Return [x, y] of the center of cell containing provided text 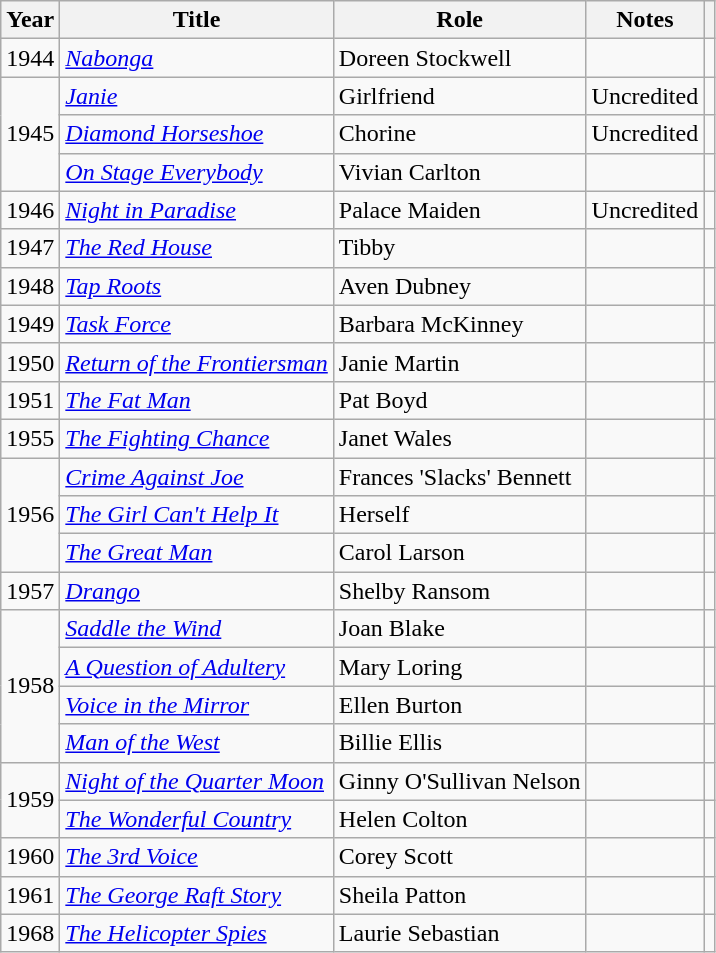
Night in Paradise [196, 210]
Laurie Sebastian [460, 933]
Mary Loring [460, 667]
Voice in the Mirror [196, 705]
Chorine [460, 134]
Barbara McKinney [460, 324]
Ginny O'Sullivan Nelson [460, 781]
Doreen Stockwell [460, 58]
The Red House [196, 248]
Role [460, 20]
Return of the Frontiersman [196, 362]
1949 [30, 324]
On Stage Everybody [196, 172]
Shelby Ransom [460, 591]
Joan Blake [460, 629]
1950 [30, 362]
Night of the Quarter Moon [196, 781]
Notes [645, 20]
1951 [30, 400]
Ellen Burton [460, 705]
1948 [30, 286]
1955 [30, 438]
Janie [196, 96]
The Fat Man [196, 400]
Saddle the Wind [196, 629]
Aven Dubney [460, 286]
The Girl Can't Help It [196, 515]
Title [196, 20]
A Question of Adultery [196, 667]
The Wonderful Country [196, 819]
Corey Scott [460, 857]
Girlfriend [460, 96]
1957 [30, 591]
Herself [460, 515]
Vivian Carlton [460, 172]
1960 [30, 857]
1956 [30, 515]
Year [30, 20]
1959 [30, 800]
Man of the West [196, 743]
Janet Wales [460, 438]
1945 [30, 134]
Tibby [460, 248]
Crime Against Joe [196, 477]
The 3rd Voice [196, 857]
Tap Roots [196, 286]
1958 [30, 686]
The George Raft Story [196, 895]
1961 [30, 895]
Sheila Patton [460, 895]
Pat Boyd [460, 400]
Nabonga [196, 58]
Palace Maiden [460, 210]
Janie Martin [460, 362]
1944 [30, 58]
Helen Colton [460, 819]
Diamond Horseshoe [196, 134]
The Fighting Chance [196, 438]
Carol Larson [460, 553]
Task Force [196, 324]
Frances 'Slacks' Bennett [460, 477]
1947 [30, 248]
1968 [30, 933]
1946 [30, 210]
Billie Ellis [460, 743]
The Great Man [196, 553]
Drango [196, 591]
The Helicopter Spies [196, 933]
